Provide the (X, Y) coordinate of the cell's center where the given text is located.  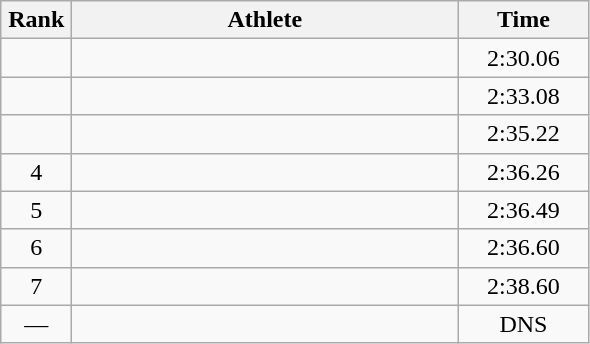
— (36, 324)
2:30.06 (524, 58)
2:36.49 (524, 210)
2:35.22 (524, 134)
Time (524, 20)
4 (36, 172)
2:36.60 (524, 248)
2:36.26 (524, 172)
DNS (524, 324)
6 (36, 248)
2:38.60 (524, 286)
2:33.08 (524, 96)
7 (36, 286)
Rank (36, 20)
5 (36, 210)
Athlete (265, 20)
